For the text-containing cell, return its midpoint in (X, Y) coordinate format. 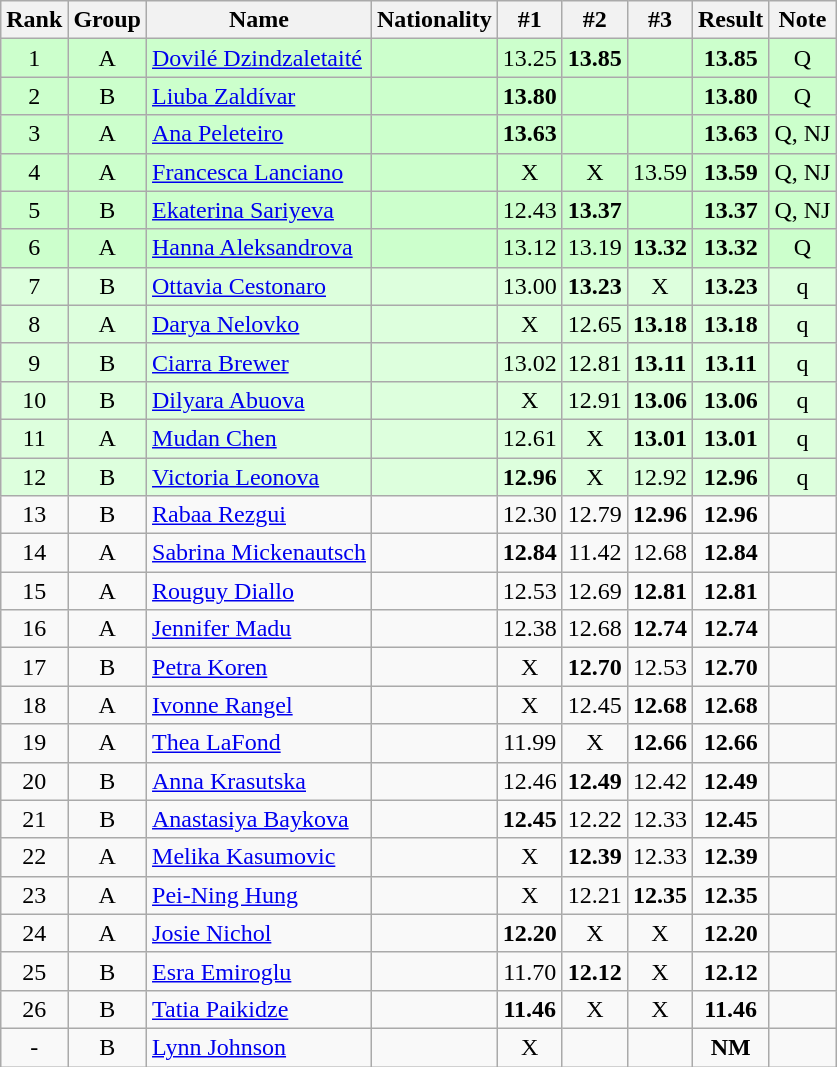
13.02 (530, 362)
Rabaa Rezgui (260, 515)
12.92 (660, 477)
19 (34, 743)
Petra Koren (260, 667)
Jennifer Madu (260, 629)
12 (34, 477)
12.22 (594, 819)
11 (34, 438)
13.25 (530, 58)
11.70 (530, 971)
10 (34, 400)
2 (34, 96)
Liuba Zaldívar (260, 96)
12.69 (594, 591)
Rouguy Diallo (260, 591)
12.30 (530, 515)
12.79 (594, 515)
11.99 (530, 743)
18 (34, 705)
17 (34, 667)
Nationality (435, 20)
Lynn Johnson (260, 1047)
15 (34, 591)
Victoria Leonova (260, 477)
22 (34, 857)
Melika Kasumovic (260, 857)
Anna Krasutska (260, 781)
Hanna Aleksandrova (260, 248)
14 (34, 553)
Sabrina Mickenautsch (260, 553)
Francesca Lanciano (260, 172)
#2 (594, 20)
Result (730, 20)
NM (730, 1047)
12.91 (594, 400)
Anastasiya Baykova (260, 819)
5 (34, 210)
8 (34, 324)
4 (34, 172)
Ana Peleteiro (260, 134)
Dilyara Abuova (260, 400)
20 (34, 781)
12.65 (594, 324)
Tatia Paikidze (260, 1009)
Mudan Chen (260, 438)
Name (260, 20)
26 (34, 1009)
12.38 (530, 629)
Ivonne Rangel (260, 705)
Ekaterina Sariyeva (260, 210)
6 (34, 248)
7 (34, 286)
- (34, 1047)
12.46 (530, 781)
Note (802, 20)
1 (34, 58)
12.43 (530, 210)
Josie Nichol (260, 933)
11.42 (594, 553)
Darya Nelovko (260, 324)
Ciarra Brewer (260, 362)
13 (34, 515)
Group (108, 20)
Pei-Ning Hung (260, 895)
Esra Emiroglu (260, 971)
21 (34, 819)
13.12 (530, 248)
16 (34, 629)
23 (34, 895)
#3 (660, 20)
25 (34, 971)
Ottavia Cestonaro (260, 286)
12.42 (660, 781)
Dovilé Dzindzaletaité (260, 58)
12.21 (594, 895)
9 (34, 362)
Thea LaFond (260, 743)
#1 (530, 20)
Rank (34, 20)
3 (34, 134)
13.19 (594, 248)
12.61 (530, 438)
24 (34, 933)
13.00 (530, 286)
